Detect which cell encompasses the target text, then output its [X, Y] center coordinate. 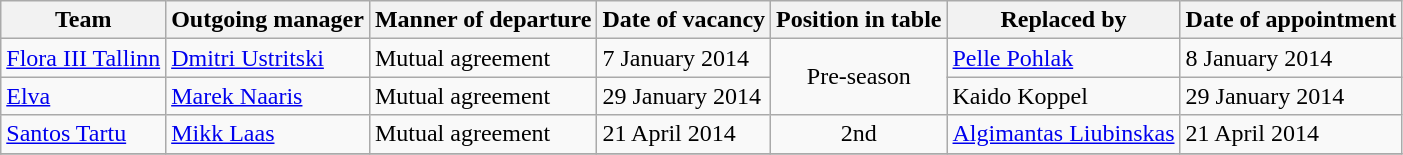
7 January 2014 [684, 58]
Mikk Laas [268, 134]
Algimantas Liubinskas [1064, 134]
Outgoing manager [268, 20]
Santos Tartu [84, 134]
Dmitri Ustritski [268, 58]
Pelle Pohlak [1064, 58]
Position in table [859, 20]
8 January 2014 [1291, 58]
Marek Naaris [268, 96]
Elva [84, 96]
2nd [859, 134]
Replaced by [1064, 20]
Team [84, 20]
Flora III Tallinn [84, 58]
Date of vacancy [684, 20]
Kaido Koppel [1064, 96]
Manner of departure [482, 20]
Date of appointment [1291, 20]
Pre-season [859, 77]
